Search for the cell housing the specified text and yield its [x, y] center coordinate. 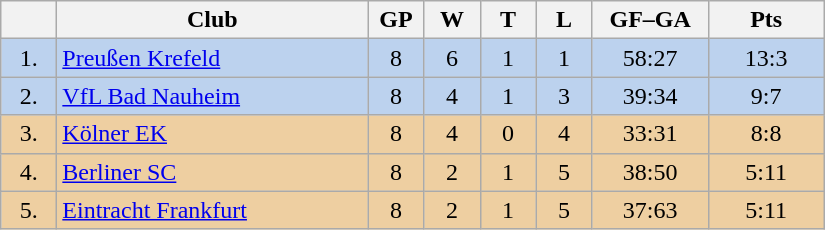
39:34 [650, 96]
Pts [766, 20]
4. [29, 172]
38:50 [650, 172]
37:63 [650, 210]
L [564, 20]
3 [564, 96]
GF–GA [650, 20]
VfL Bad Nauheim [212, 96]
33:31 [650, 134]
T [508, 20]
0 [508, 134]
Eintracht Frankfurt [212, 210]
W [452, 20]
1. [29, 58]
Berliner SC [212, 172]
8:8 [766, 134]
3. [29, 134]
6 [452, 58]
9:7 [766, 96]
13:3 [766, 58]
5. [29, 210]
Club [212, 20]
58:27 [650, 58]
2. [29, 96]
Kölner EK [212, 134]
GP [396, 20]
Preußen Krefeld [212, 58]
